Determine the (x, y) coordinate at the center of the cell enclosing the given text.  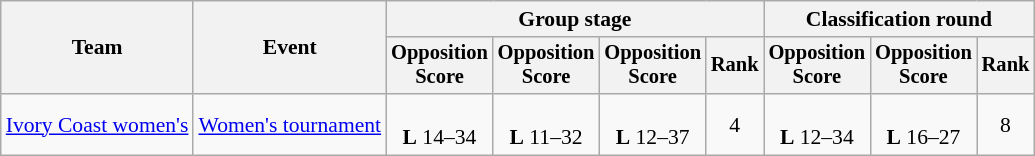
L 14–34 (440, 124)
L 12–37 (652, 124)
L 11–32 (546, 124)
8 (1006, 124)
Women's tournament (290, 124)
L 16–27 (924, 124)
Ivory Coast women's (98, 124)
Event (290, 48)
Team (98, 48)
4 (735, 124)
Classification round (900, 19)
Group stage (574, 19)
L 12–34 (818, 124)
